Provide the [x, y] coordinate of the cell's center where the given text is located.  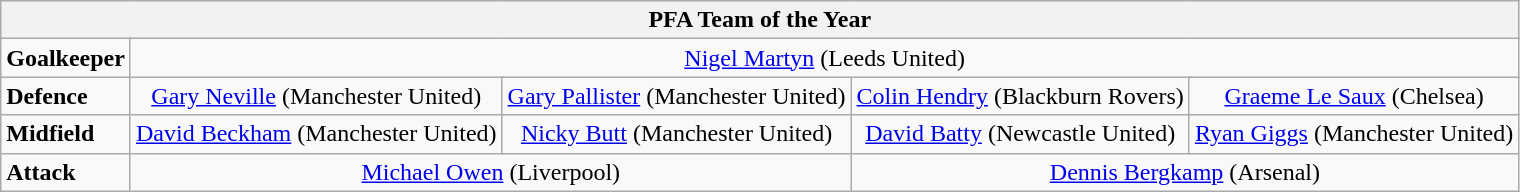
Dennis Bergkamp (Arsenal) [1185, 172]
Defence [66, 96]
Attack [66, 172]
Goalkeeper [66, 58]
Midfield [66, 134]
Gary Neville (Manchester United) [316, 96]
Graeme Le Saux (Chelsea) [1354, 96]
David Beckham (Manchester United) [316, 134]
Nicky Butt (Manchester United) [676, 134]
Colin Hendry (Blackburn Rovers) [1020, 96]
Nigel Martyn (Leeds United) [824, 58]
Ryan Giggs (Manchester United) [1354, 134]
Gary Pallister (Manchester United) [676, 96]
PFA Team of the Year [760, 20]
Michael Owen (Liverpool) [490, 172]
David Batty (Newcastle United) [1020, 134]
